Locate the cell with the specified text and output its (X, Y) center coordinate. 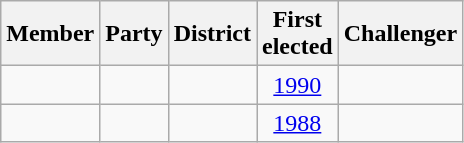
Challenger (400, 34)
Member (50, 34)
1988 (297, 123)
Party (134, 34)
District (212, 34)
1990 (297, 85)
Firstelected (297, 34)
